Search for the cell housing the specified text and yield its [X, Y] center coordinate. 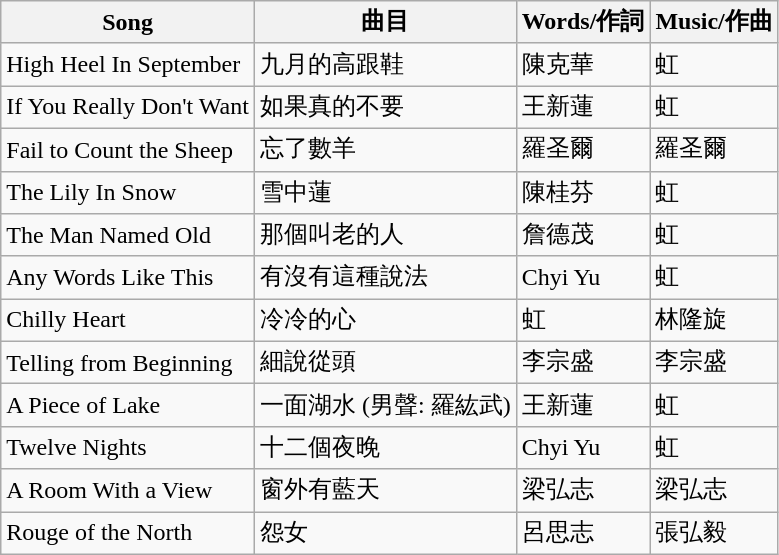
九月的高跟鞋 [385, 64]
呂思志 [583, 534]
陳桂芬 [583, 192]
Twelve Nights [128, 448]
林隆旋 [714, 320]
The Man Named Old [128, 236]
雪中蓮 [385, 192]
Words/作詞 [583, 22]
Telling from Beginning [128, 362]
冷冷的心 [385, 320]
詹德茂 [583, 236]
High Heel In September [128, 64]
忘了數羊 [385, 150]
如果真的不要 [385, 108]
一面湖水 (男聲: 羅紘武) [385, 406]
Rouge of the North [128, 534]
Any Words Like This [128, 278]
張弘毅 [714, 534]
A Room With a View [128, 490]
怨女 [385, 534]
那個叫老的人 [385, 236]
Music/作曲 [714, 22]
曲目 [385, 22]
十二個夜晚 [385, 448]
陳克華 [583, 64]
Chilly Heart [128, 320]
A Piece of Lake [128, 406]
細說從頭 [385, 362]
有沒有這種說法 [385, 278]
Song [128, 22]
If You Really Don't Want [128, 108]
窗外有藍天 [385, 490]
The Lily In Snow [128, 192]
Fail to Count the Sheep [128, 150]
